Return (X, Y) of the center of cell containing provided text 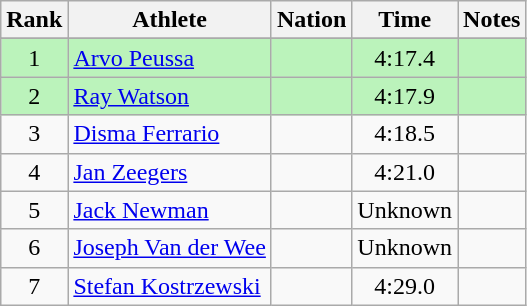
4 (34, 172)
4:17.9 (405, 96)
3 (34, 134)
7 (34, 286)
Time (405, 20)
Joseph Van der Wee (170, 248)
4:29.0 (405, 286)
Ray Watson (170, 96)
6 (34, 248)
4:21.0 (405, 172)
Rank (34, 20)
Nation (311, 20)
2 (34, 96)
Stefan Kostrzewski (170, 286)
4:17.4 (405, 58)
Athlete (170, 20)
Jan Zeegers (170, 172)
5 (34, 210)
4:18.5 (405, 134)
Notes (492, 20)
1 (34, 58)
Disma Ferrario (170, 134)
Arvo Peussa (170, 58)
Jack Newman (170, 210)
